Provide the (x, y) coordinate of the cell's center where the given text is located.  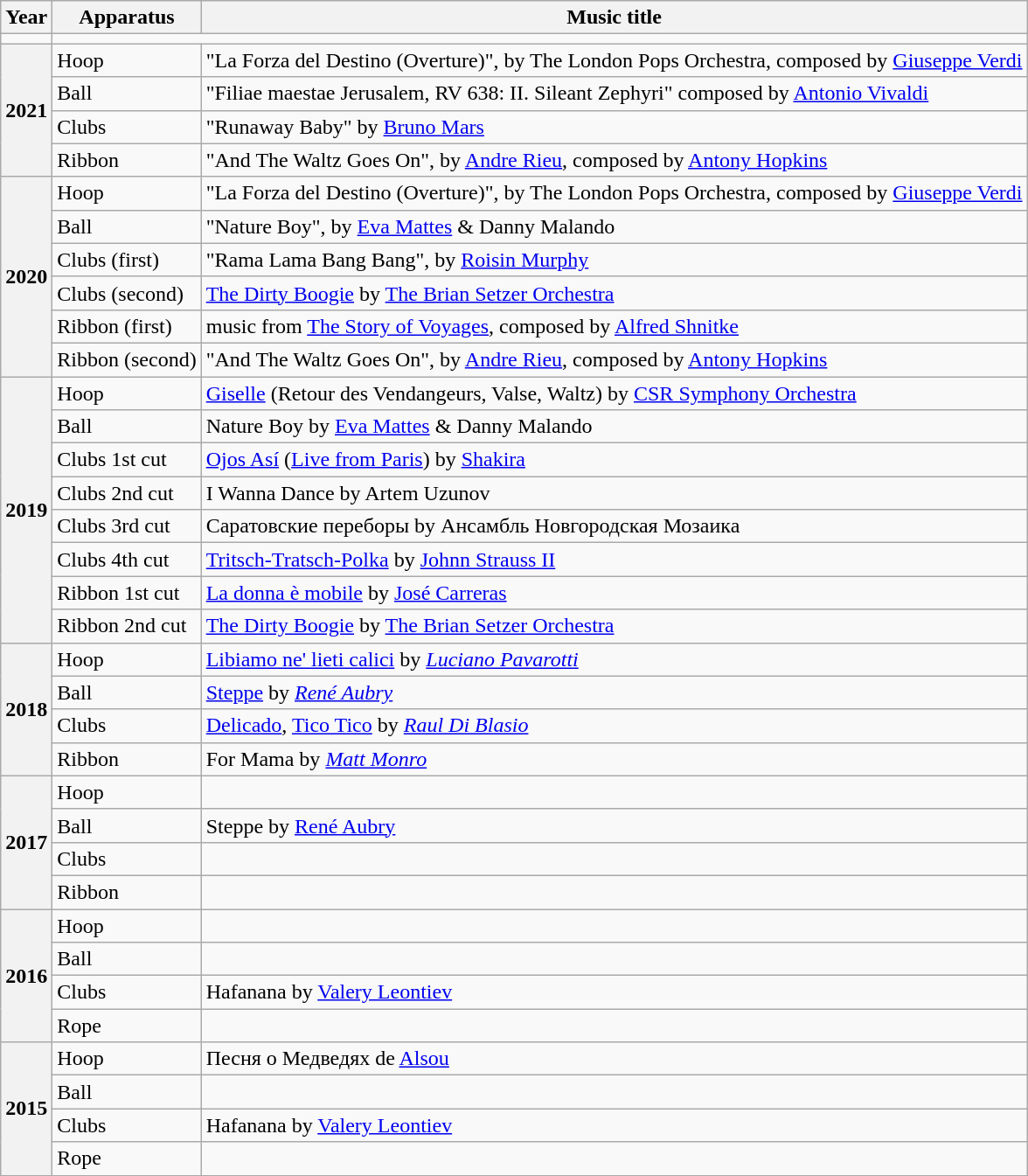
Nature Boy by Eva Mattes & Danny Malando (614, 427)
For Mama by Matt Monro (614, 759)
Year (26, 17)
Ribbon (first) (127, 326)
"Runaway Baby" by Bruno Mars (614, 127)
Саратовские переборы by Ансамбль Новгородская Мозаика (614, 526)
"Rama Lama Bang Bang", by Roisin Murphy (614, 260)
Песня о Медведях de Alsou (614, 1059)
La donna è mobile by José Carreras (614, 593)
Ojos Así (Live from Paris) by Shakira (614, 460)
Tritsch-Tratsch-Polka by Johnn Strauss II (614, 560)
Ribbon (second) (127, 359)
Apparatus (127, 17)
Ribbon 1st cut (127, 593)
I Wanna Dance by Artem Uzunov (614, 493)
Clubs 2nd cut (127, 493)
Clubs (first) (127, 260)
Music title (614, 17)
2015 (26, 1109)
Giselle (Retour des Vendangeurs, Valse, Waltz) by CSR Symphony Orchestra (614, 393)
Clubs (second) (127, 293)
Ribbon 2nd cut (127, 626)
2020 (26, 276)
"Nature Boy", by Eva Mattes & Danny Malando (614, 226)
Libiamo ne' lieti calici by Luciano Pavarotti (614, 659)
2021 (26, 110)
Clubs 3rd cut (127, 526)
Clubs 4th cut (127, 560)
2019 (26, 509)
2016 (26, 976)
Delicado, Tico Tico by Raul Di Blasio (614, 726)
2018 (26, 709)
music from The Story of Voyages, composed by Alfred Shnitke (614, 326)
Clubs 1st cut (127, 460)
"Filiae maestae Jerusalem, RV 638: II. Sileant Zephyri" composed by Antonio Vivaldi (614, 94)
2017 (26, 842)
